Detect which cell encompasses the target text, then output its [x, y] center coordinate. 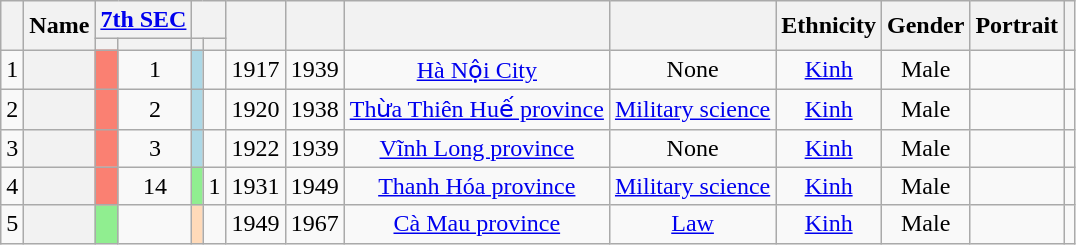
1917 [256, 70]
1967 [314, 224]
Cà Mau province [476, 224]
Portrait [1017, 26]
Thừa Thiên Huế province [476, 109]
1922 [256, 148]
Ethnicity [829, 26]
Vĩnh Long province [476, 148]
4 [12, 186]
Gender [926, 26]
14 [155, 186]
Law [692, 224]
1931 [256, 186]
5 [12, 224]
Name [60, 26]
7th SEC [144, 20]
Thanh Hóa province [476, 186]
1938 [314, 109]
1920 [256, 109]
Hà Nội City [476, 70]
